Locate the cell with the specified text and output its [X, Y] center coordinate. 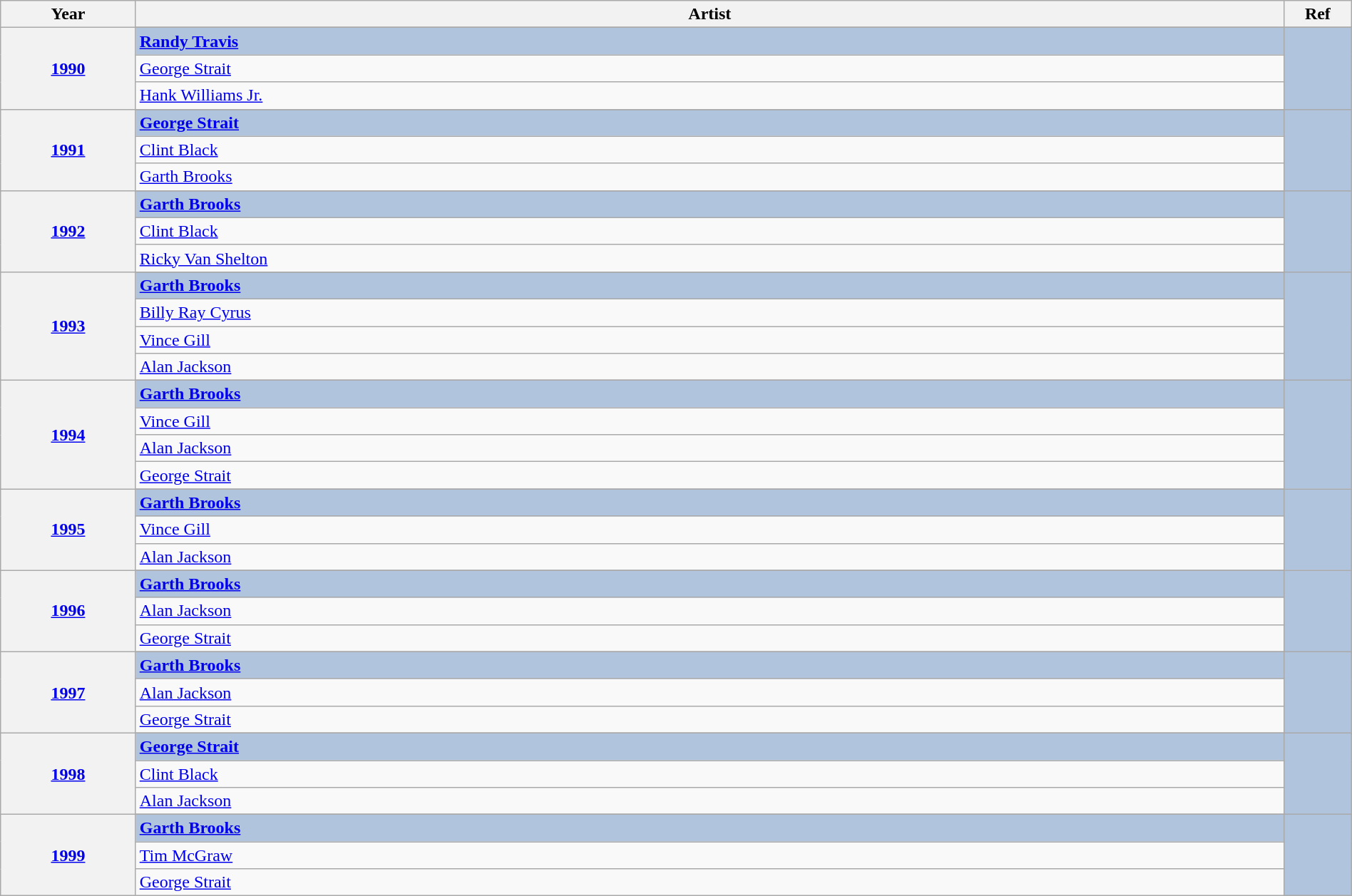
Artist [710, 14]
Randy Travis [710, 41]
1990 [68, 68]
1995 [68, 530]
Hank Williams Jr. [710, 96]
1992 [68, 231]
Tim McGraw [710, 855]
Ref [1318, 14]
1991 [68, 150]
1993 [68, 326]
1998 [68, 773]
Ricky Van Shelton [710, 258]
1999 [68, 855]
Billy Ray Cyrus [710, 312]
1996 [68, 611]
1994 [68, 435]
Year [68, 14]
1997 [68, 692]
